Pinpoint the cell where the given text exists, returning its [x, y] midpoint coordinate. 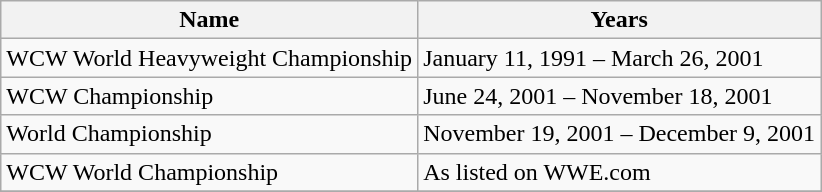
January 11, 1991 – March 26, 2001 [620, 58]
World Championship [210, 134]
Years [620, 20]
WCW Championship [210, 96]
November 19, 2001 – December 9, 2001 [620, 134]
As listed on WWE.com [620, 172]
WCW World Championship [210, 172]
Name [210, 20]
WCW World Heavyweight Championship [210, 58]
June 24, 2001 – November 18, 2001 [620, 96]
